Pinpoint the cell where the given text exists, returning its (x, y) midpoint coordinate. 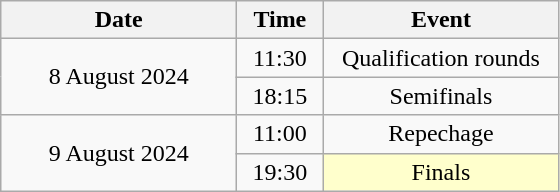
Finals (441, 172)
11:00 (280, 134)
Qualification rounds (441, 58)
8 August 2024 (119, 77)
19:30 (280, 172)
11:30 (280, 58)
Repechage (441, 134)
Event (441, 20)
18:15 (280, 96)
Time (280, 20)
Semifinals (441, 96)
Date (119, 20)
9 August 2024 (119, 153)
